Output the [X, Y] coordinate of the center of the cell containing the given text.  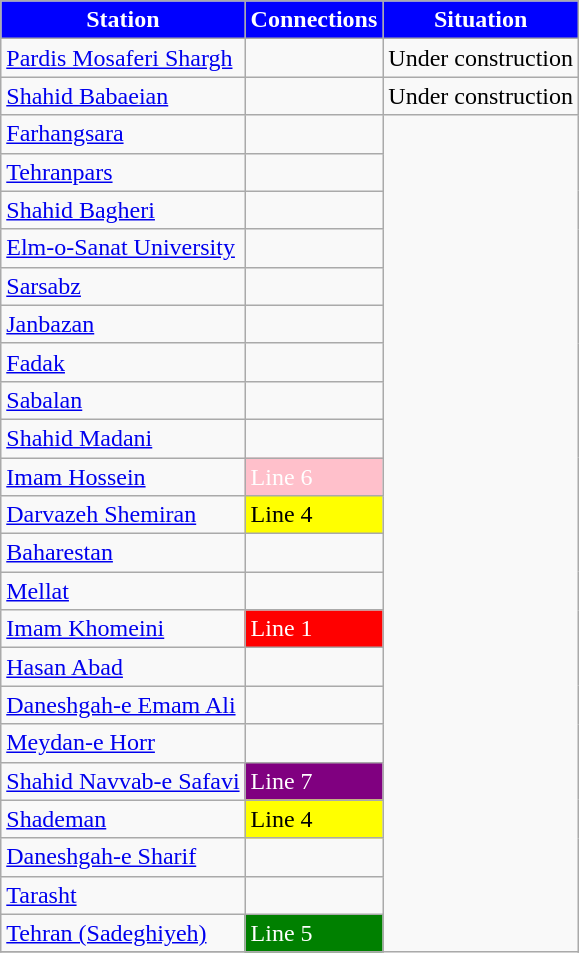
Pardis Mosaferi Shargh [123, 58]
Farhangsara [123, 134]
Line 1 [314, 629]
Shahid Bagheri [123, 210]
Tarasht [123, 895]
Baharestan [123, 553]
Shahid Babaeian [123, 96]
Janbazan [123, 324]
Line 5 [314, 933]
Imam Hossein [123, 477]
Shahid Madani [123, 438]
Darvazeh Shemiran [123, 515]
Hasan Abad [123, 667]
Elm-o-Sanat University [123, 248]
Shademan [123, 819]
Line 7 [314, 781]
Fadak [123, 362]
Shahid Navvab-e Safavi [123, 781]
Tehranpars [123, 172]
Daneshgah-e Sharif [123, 857]
Sabalan [123, 400]
Imam Khomeini [123, 629]
Sarsabz [123, 286]
Situation [481, 20]
Mellat [123, 591]
Tehran (Sadeghiyeh) [123, 933]
Daneshgah-e Emam Ali [123, 705]
Station [123, 20]
Line 6 [314, 477]
Connections [314, 20]
Meydan-e Horr [123, 743]
